Capture the cell that displays the provided text and extract its (X, Y) central coordinate. 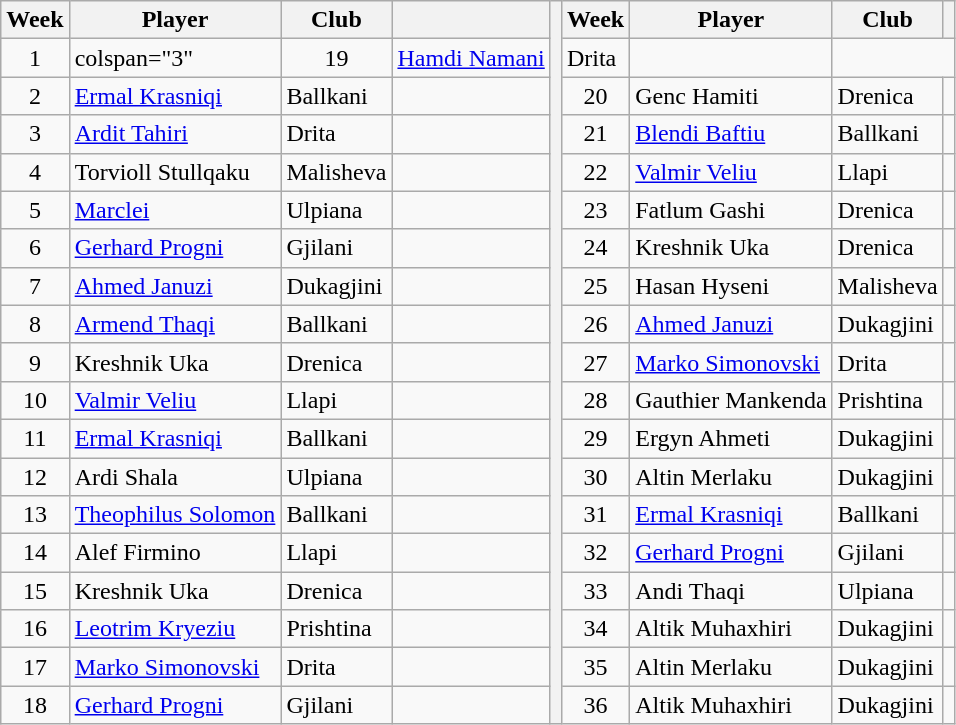
36 (595, 705)
Hamdi Namani (471, 58)
22 (595, 172)
12 (35, 477)
Ardit Tahiri (175, 134)
Genc Hamiti (731, 96)
Gauthier Mankenda (731, 400)
11 (35, 438)
17 (35, 667)
24 (595, 248)
Armend Thaqi (175, 324)
33 (595, 591)
6 (35, 248)
16 (35, 629)
Torvioll Stullqaku (175, 172)
29 (595, 438)
34 (595, 629)
Marclei (175, 210)
Ergyn Ahmeti (731, 438)
9 (35, 362)
14 (35, 553)
8 (35, 324)
1 (35, 58)
32 (595, 553)
Andi Thaqi (731, 591)
35 (595, 667)
colspan="3" (175, 58)
10 (35, 400)
13 (35, 515)
18 (35, 705)
7 (35, 286)
Hasan Hyseni (731, 286)
20 (595, 96)
30 (595, 477)
21 (595, 134)
2 (35, 96)
Ardi Shala (175, 477)
19 (336, 58)
25 (595, 286)
28 (595, 400)
31 (595, 515)
15 (35, 591)
Blendi Baftiu (731, 134)
Alef Firmino (175, 553)
3 (35, 134)
26 (595, 324)
Fatlum Gashi (731, 210)
23 (595, 210)
Theophilus Solomon (175, 515)
4 (35, 172)
5 (35, 210)
27 (595, 362)
Leotrim Kryeziu (175, 629)
